Return the [X, Y] coordinate for the center point of the cell that contains the specified text.  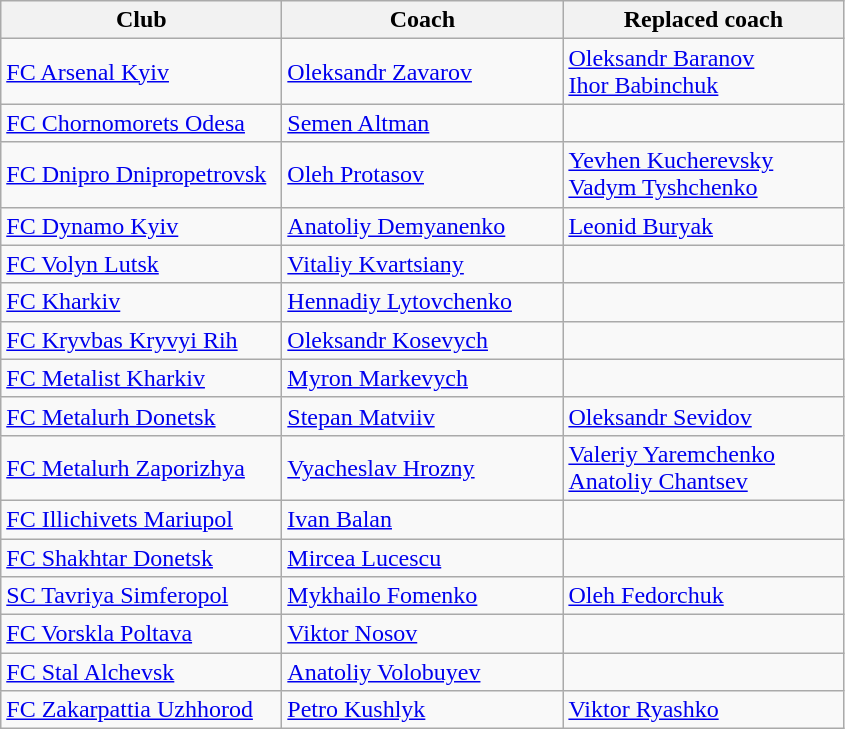
FC Metalist Kharkiv [142, 378]
Vitaliy Kvartsiany [422, 264]
FC Shakhtar Donetsk [142, 557]
Oleksandr Zavarov [422, 72]
Viktor Nosov [422, 634]
Coach [422, 20]
FC Volyn Lutsk [142, 264]
Petro Kushlyk [422, 710]
Mykhailo Fomenko [422, 596]
Ivan Balan [422, 519]
Viktor Ryashko [704, 710]
FC Illichivets Mariupol [142, 519]
Oleksandr Sevidov [704, 416]
Stepan Matviiv [422, 416]
Leonid Buryak [704, 226]
FC Vorskla Poltava [142, 634]
Hennadiy Lytovchenko [422, 302]
Myron Markevych [422, 378]
Anatoliy Demyanenko [422, 226]
Club [142, 20]
FC Stal Alchevsk [142, 672]
FC Metalurh Donetsk [142, 416]
FC Dnipro Dnipropetrovsk [142, 174]
Yevhen Kucherevsky Vadym Tyshchenko [704, 174]
FC Kryvbas Kryvyi Rih [142, 340]
Valeriy Yaremchenko Anatoliy Chantsev [704, 468]
Semen Altman [422, 123]
FC Dynamo Kyiv [142, 226]
Oleksandr Baranov Ihor Babinchuk [704, 72]
Oleh Protasov [422, 174]
Replaced coach [704, 20]
FC Zakarpattia Uzhhorod [142, 710]
FC Metalurh Zaporizhya [142, 468]
Mircea Lucescu [422, 557]
Oleh Fedorchuk [704, 596]
FC Kharkiv [142, 302]
SC Tavriya Simferopol [142, 596]
Vyacheslav Hrozny [422, 468]
FC Arsenal Kyiv [142, 72]
Oleksandr Kosevych [422, 340]
Anatoliy Volobuyev [422, 672]
FC Chornomorets Odesa [142, 123]
